Output the [x, y] coordinate of the center of the cell containing the given text.  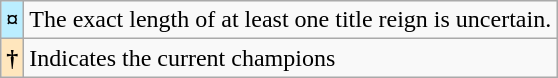
† [12, 58]
The exact length of at least one title reign is uncertain. [290, 20]
Indicates the current champions [290, 58]
¤ [12, 20]
